For the text-containing cell, return its midpoint in [x, y] coordinate format. 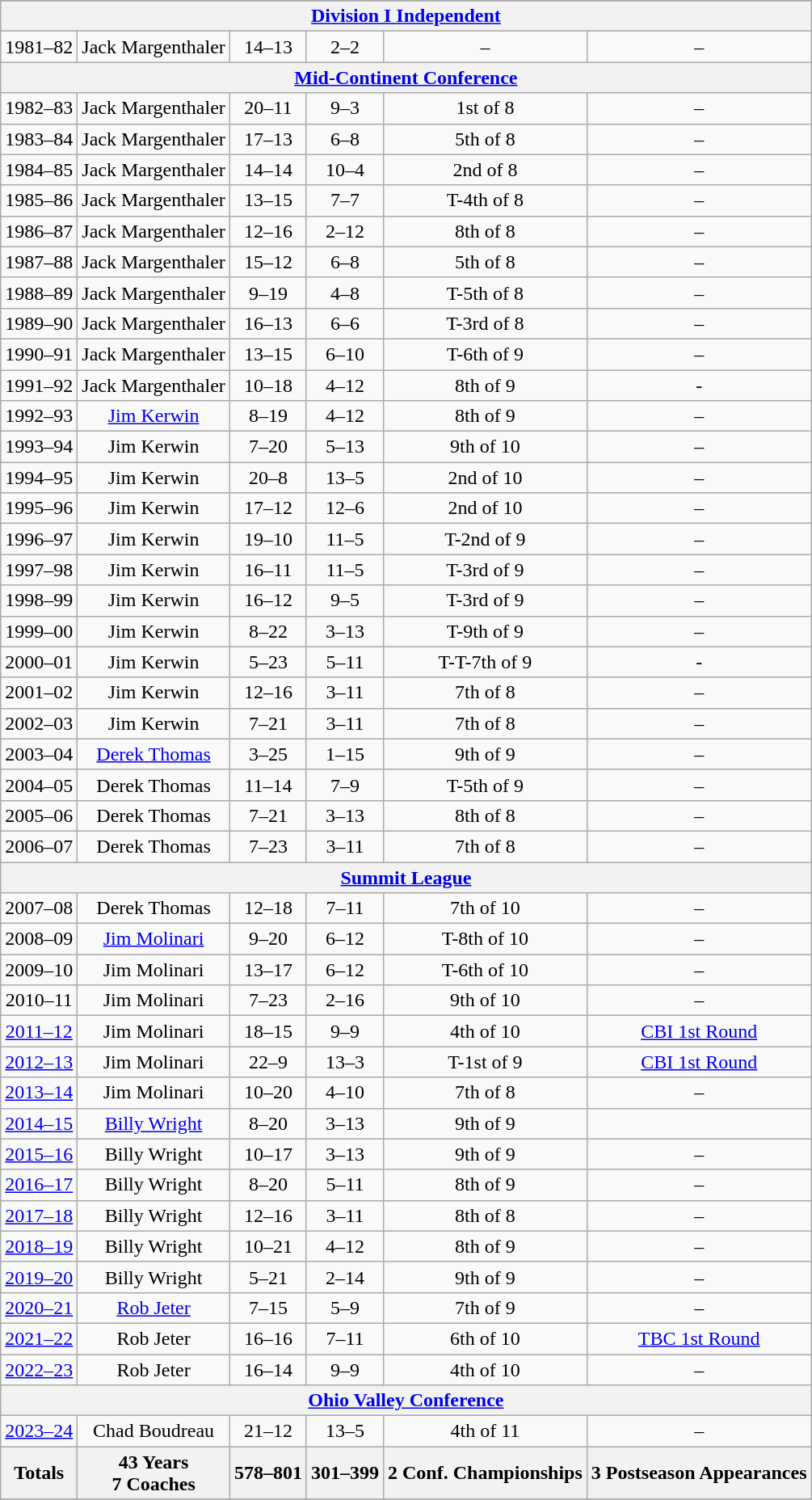
Totals [39, 1473]
2–2 [344, 47]
10–21 [268, 1246]
2006–07 [39, 846]
Chad Boudreau [154, 1431]
9–3 [344, 108]
17–12 [268, 508]
10–17 [268, 1154]
2023–24 [39, 1431]
14–14 [268, 170]
1–15 [344, 754]
2011–12 [39, 1031]
1996–97 [39, 539]
4–10 [344, 1093]
2000–01 [39, 662]
2012–13 [39, 1062]
1982–83 [39, 108]
7–15 [268, 1308]
20–11 [268, 108]
5–23 [268, 662]
2–14 [344, 1277]
2 Conf. Championships [485, 1473]
1997–98 [39, 570]
T-3rd of 8 [485, 323]
13–17 [268, 970]
2009–10 [39, 970]
2022–23 [39, 1370]
1988–89 [39, 293]
1990–91 [39, 354]
1992–93 [39, 416]
1995–96 [39, 508]
T-5th of 8 [485, 293]
T-6th of 10 [485, 970]
2002–03 [39, 723]
T-6th of 9 [485, 354]
22–9 [268, 1062]
6–6 [344, 323]
T-2nd of 9 [485, 539]
7–9 [344, 785]
Ohio Valley Conference [406, 1401]
2005–06 [39, 815]
7–20 [268, 447]
1991–92 [39, 386]
T-5th of 9 [485, 785]
Mid-Continent Conference [406, 78]
1999–00 [39, 631]
15–12 [268, 262]
4–8 [344, 293]
12–18 [268, 908]
17–13 [268, 139]
3–25 [268, 754]
TBC 1st Round [699, 1338]
1981–82 [39, 47]
T-8th of 10 [485, 939]
T-T-7th of 9 [485, 662]
2nd of 8 [485, 170]
1986–87 [39, 231]
1985–86 [39, 200]
2–16 [344, 1001]
16–14 [268, 1370]
2007–08 [39, 908]
2021–22 [39, 1338]
2008–09 [39, 939]
2013–14 [39, 1093]
5–9 [344, 1308]
16–11 [268, 570]
21–12 [268, 1431]
1987–88 [39, 262]
4th of 11 [485, 1431]
2010–11 [39, 1001]
2015–16 [39, 1154]
T-4th of 8 [485, 200]
10–4 [344, 170]
7th of 9 [485, 1308]
578–801 [268, 1473]
Division I Independent [406, 16]
9–5 [344, 600]
2018–19 [39, 1246]
6–10 [344, 354]
2001–02 [39, 693]
6th of 10 [485, 1338]
1998–99 [39, 600]
7th of 10 [485, 908]
1st of 8 [485, 108]
Summit League [406, 877]
16–13 [268, 323]
20–8 [268, 478]
16–12 [268, 600]
5–21 [268, 1277]
9–20 [268, 939]
14–13 [268, 47]
2004–05 [39, 785]
13–3 [344, 1062]
10–18 [268, 386]
1994–95 [39, 478]
2017–18 [39, 1216]
43 Years 7 Coaches [154, 1473]
10–20 [268, 1093]
301–399 [344, 1473]
1993–94 [39, 447]
1989–90 [39, 323]
2014–15 [39, 1123]
11–14 [268, 785]
1984–85 [39, 170]
19–10 [268, 539]
16–16 [268, 1338]
2020–21 [39, 1308]
2–12 [344, 231]
2016–17 [39, 1185]
18–15 [268, 1031]
T-9th of 9 [485, 631]
1983–84 [39, 139]
12–6 [344, 508]
8–19 [268, 416]
8–22 [268, 631]
7–7 [344, 200]
2019–20 [39, 1277]
2003–04 [39, 754]
9–19 [268, 293]
3 Postseason Appearances [699, 1473]
T-1st of 9 [485, 1062]
5–13 [344, 447]
